Scan for the cell matching the given text and deliver its (x, y) coordinate at center. 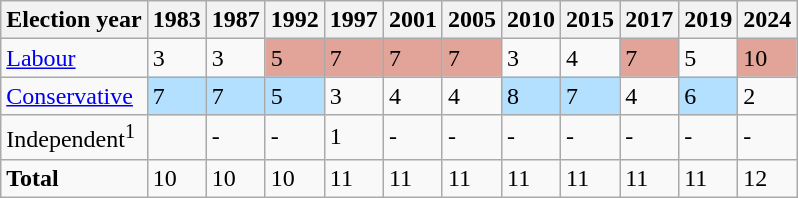
Election year (74, 20)
6 (708, 96)
1997 (354, 20)
Labour (74, 58)
2010 (530, 20)
1992 (294, 20)
8 (530, 96)
1 (354, 138)
Conservative (74, 96)
2 (768, 96)
1983 (176, 20)
Independent1 (74, 138)
2019 (708, 20)
2001 (412, 20)
2015 (590, 20)
2024 (768, 20)
2017 (650, 20)
Total (74, 178)
1987 (236, 20)
2005 (472, 20)
12 (768, 178)
